Scan for the cell matching the given text and deliver its (x, y) coordinate at center. 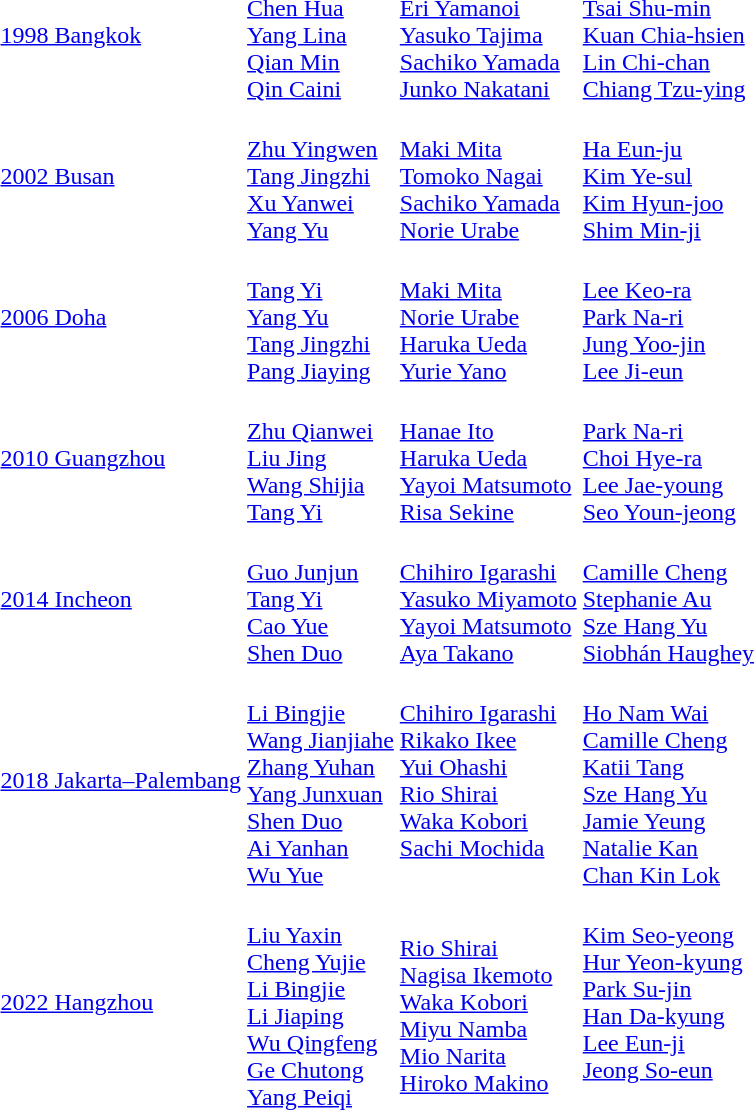
Chihiro IgarashiYasuko MiyamotoYayoi MatsumotoAya Takano (488, 599)
Guo JunjunTang YiCao YueShen Duo (321, 599)
Maki MitaNorie UrabeHaruka UedaYurie Yano (488, 317)
Chihiro IgarashiRikako IkeeYui OhashiRio ShiraiWaka KoboriSachi Mochida (488, 780)
Camille ChengStephanie AuSze Hang YuSiobhán Haughey (668, 599)
Lee Keo-raPark Na-riJung Yoo-jinLee Ji-eun (668, 317)
Li BingjieWang JianjiaheZhang YuhanYang JunxuanShen DuoAi YanhanWu Yue (321, 780)
Ha Eun-juKim Ye-sulKim Hyun-jooShim Min-ji (668, 176)
Hanae ItoHaruka UedaYayoi MatsumotoRisa Sekine (488, 458)
Maki MitaTomoko NagaiSachiko YamadaNorie Urabe (488, 176)
Park Na-riChoi Hye-raLee Jae-youngSeo Youn-jeong (668, 458)
Zhu QianweiLiu JingWang ShijiaTang Yi (321, 458)
Ho Nam WaiCamille ChengKatii TangSze Hang YuJamie YeungNatalie KanChan Kin Lok (668, 780)
Zhu YingwenTang JingzhiXu YanweiYang Yu (321, 176)
Tang YiYang YuTang JingzhiPang Jiaying (321, 317)
